Output the (x, y) coordinate of the center of the cell containing the given text.  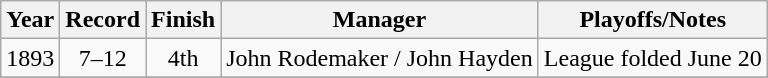
League folded June 20 (652, 58)
4th (184, 58)
John Rodemaker / John Hayden (380, 58)
7–12 (103, 58)
Finish (184, 20)
Playoffs/Notes (652, 20)
1893 (30, 58)
Record (103, 20)
Manager (380, 20)
Year (30, 20)
